Detect which cell encompasses the target text, then output its [x, y] center coordinate. 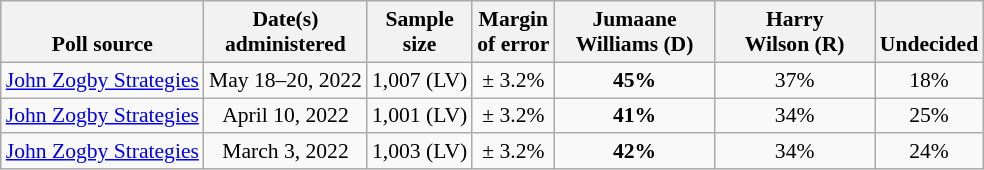
April 10, 2022 [286, 116]
1,007 (LV) [420, 80]
41% [634, 116]
Undecided [929, 32]
May 18–20, 2022 [286, 80]
37% [795, 80]
18% [929, 80]
March 3, 2022 [286, 152]
Samplesize [420, 32]
1,001 (LV) [420, 116]
JumaaneWilliams (D) [634, 32]
45% [634, 80]
25% [929, 116]
Date(s)administered [286, 32]
42% [634, 152]
Poll source [102, 32]
1,003 (LV) [420, 152]
HarryWilson (R) [795, 32]
Marginof error [513, 32]
24% [929, 152]
